Identify which cell holds the provided text, then report its (x, y) central coordinate. 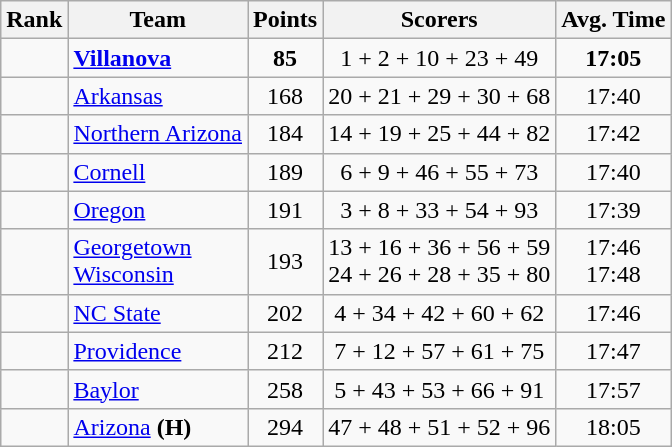
47 + 48 + 51 + 52 + 96 (440, 427)
17:39 (614, 210)
7 + 12 + 57 + 61 + 75 (440, 351)
Arizona (H) (158, 427)
NC State (158, 313)
168 (286, 96)
3 + 8 + 33 + 54 + 93 (440, 210)
17:46 (614, 313)
17:57 (614, 389)
Cornell (158, 172)
Scorers (440, 20)
Team (158, 20)
4 + 34 + 42 + 60 + 62 (440, 313)
202 (286, 313)
Baylor (158, 389)
6 + 9 + 46 + 55 + 73 (440, 172)
Rank (34, 20)
20 + 21 + 29 + 30 + 68 (440, 96)
GeorgetownWisconsin (158, 262)
189 (286, 172)
18:05 (614, 427)
Points (286, 20)
17:4617:48 (614, 262)
13 + 16 + 36 + 56 + 5924 + 26 + 28 + 35 + 80 (440, 262)
Avg. Time (614, 20)
193 (286, 262)
85 (286, 58)
Northern Arizona (158, 134)
17:42 (614, 134)
Providence (158, 351)
191 (286, 210)
258 (286, 389)
1 + 2 + 10 + 23 + 49 (440, 58)
212 (286, 351)
17:47 (614, 351)
Arkansas (158, 96)
Oregon (158, 210)
294 (286, 427)
17:05 (614, 58)
5 + 43 + 53 + 66 + 91 (440, 389)
Villanova (158, 58)
14 + 19 + 25 + 44 + 82 (440, 134)
184 (286, 134)
